Return [x, y] of the center of cell containing provided text 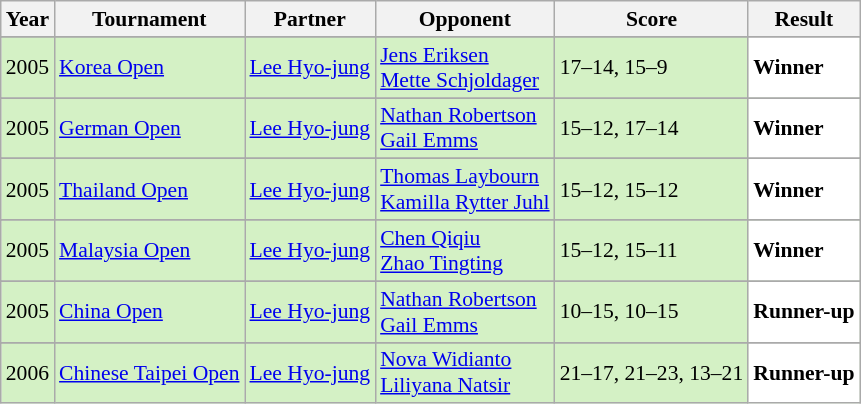
Korea Open [149, 68]
China Open [149, 312]
Malaysia Open [149, 250]
Tournament [149, 19]
Thomas Laybourn Kamilla Rytter Juhl [465, 190]
Chinese Taipei Open [149, 372]
Result [804, 19]
Nova Widianto Liliyana Natsir [465, 372]
15–12, 15–12 [652, 190]
15–12, 15–11 [652, 250]
Chen Qiqiu Zhao Tingting [465, 250]
21–17, 21–23, 13–21 [652, 372]
Year [28, 19]
Jens Eriksen Mette Schjoldager [465, 68]
German Open [149, 128]
Opponent [465, 19]
Thailand Open [149, 190]
2006 [28, 372]
15–12, 17–14 [652, 128]
17–14, 15–9 [652, 68]
10–15, 10–15 [652, 312]
Partner [310, 19]
Score [652, 19]
